For the text-containing cell, return its midpoint in (x, y) coordinate format. 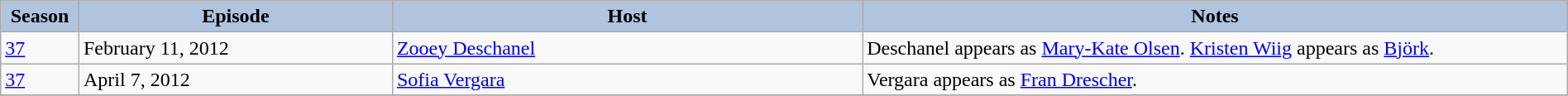
Zooey Deschanel (627, 48)
April 7, 2012 (235, 79)
Season (40, 17)
Notes (1216, 17)
Host (627, 17)
Episode (235, 17)
Sofia Vergara (627, 79)
February 11, 2012 (235, 48)
Vergara appears as Fran Drescher. (1216, 79)
Deschanel appears as Mary-Kate Olsen. Kristen Wiig appears as Björk. (1216, 48)
